Output the (x, y) coordinate of the center of the cell containing the given text.  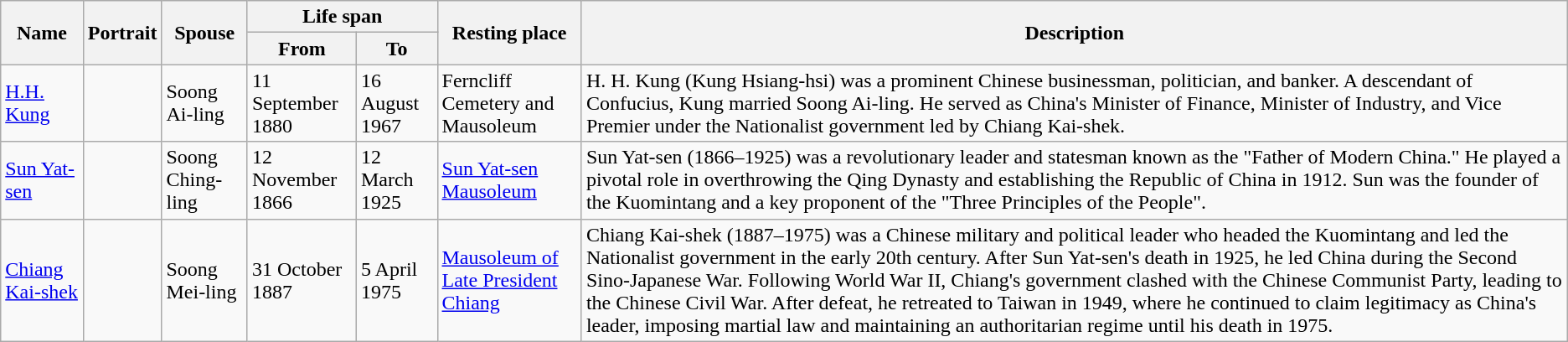
H.H. Kung (42, 103)
12 November 1866 (302, 180)
Name (42, 33)
Sun Yat-sen (42, 180)
Portrait (122, 33)
Soong Ching-ling (204, 180)
Soong Mei-ling (204, 280)
Ferncliff Cemetery and Mausoleum (509, 103)
16 August 1967 (397, 103)
To (397, 49)
12 March 1925 (397, 180)
Resting place (509, 33)
5 April 1975 (397, 280)
11 September 1880 (302, 103)
From (302, 49)
Soong Ai-ling (204, 103)
Chiang Kai-shek (42, 280)
31 October 1887 (302, 280)
Mausoleum of Late President Chiang (509, 280)
Spouse (204, 33)
Sun Yat-sen Mausoleum (509, 180)
Life span (342, 17)
Description (1074, 33)
